For the text-containing cell, return its midpoint in (x, y) coordinate format. 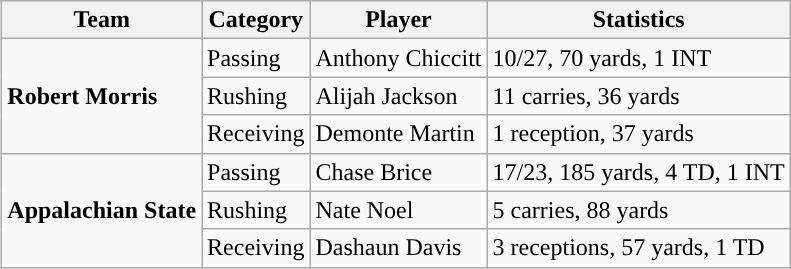
11 carries, 36 yards (638, 96)
Team (102, 20)
Chase Brice (398, 172)
Statistics (638, 20)
Demonte Martin (398, 134)
10/27, 70 yards, 1 INT (638, 58)
5 carries, 88 yards (638, 210)
17/23, 185 yards, 4 TD, 1 INT (638, 172)
Appalachian State (102, 210)
Anthony Chiccitt (398, 58)
Robert Morris (102, 96)
3 receptions, 57 yards, 1 TD (638, 248)
Alijah Jackson (398, 96)
Player (398, 20)
1 reception, 37 yards (638, 134)
Nate Noel (398, 210)
Dashaun Davis (398, 248)
Category (256, 20)
